From the cell containing the given text, extract its center point as [X, Y] coordinate. 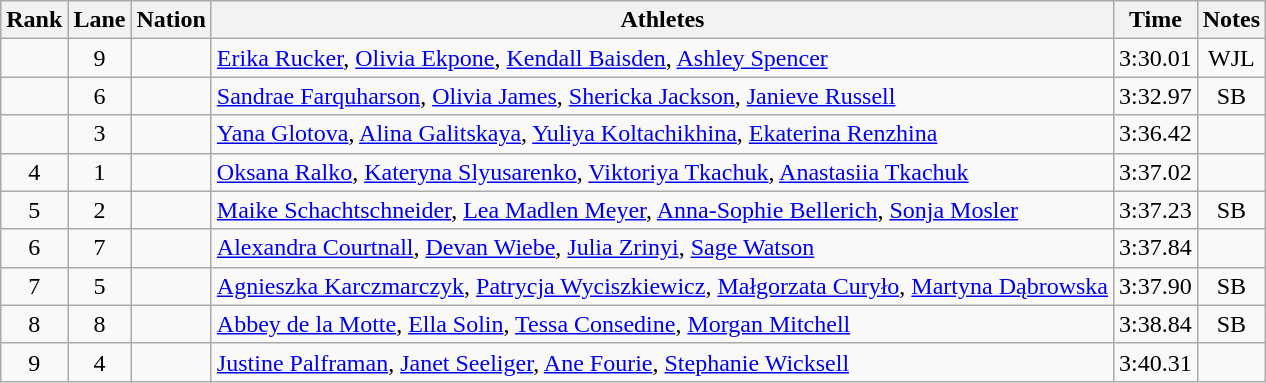
3:40.31 [1156, 362]
Oksana Ralko, Kateryna Slyusarenko, Viktoriya Tkachuk, Anastasiia Tkachuk [662, 172]
Notes [1231, 20]
Sandrae Farquharson, Olivia James, Shericka Jackson, Janieve Russell [662, 96]
3:30.01 [1156, 58]
Athletes [662, 20]
3:38.84 [1156, 324]
Yana Glotova, Alina Galitskaya, Yuliya Koltachikhina, Ekaterina Renzhina [662, 134]
Lane [100, 20]
1 [100, 172]
WJL [1231, 58]
Alexandra Courtnall, Devan Wiebe, Julia Zrinyi, Sage Watson [662, 248]
3:37.90 [1156, 286]
3:32.97 [1156, 96]
Justine Palframan, Janet Seeliger, Ane Fourie, Stephanie Wicksell [662, 362]
2 [100, 210]
Nation [171, 20]
Rank [34, 20]
Agnieszka Karczmarczyk, Patrycja Wyciszkiewicz, Małgorzata Curyło, Martyna Dąbrowska [662, 286]
3:36.42 [1156, 134]
3:37.84 [1156, 248]
Time [1156, 20]
3 [100, 134]
3:37.23 [1156, 210]
Maike Schachtschneider, Lea Madlen Meyer, Anna-Sophie Bellerich, Sonja Mosler [662, 210]
Erika Rucker, Olivia Ekpone, Kendall Baisden, Ashley Spencer [662, 58]
3:37.02 [1156, 172]
Abbey de la Motte, Ella Solin, Tessa Consedine, Morgan Mitchell [662, 324]
